Extract the [x, y] coordinate from the center of the cell holding the provided text.  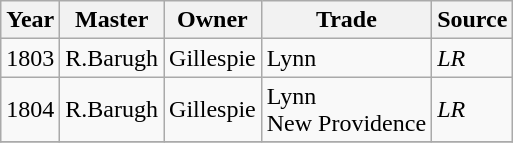
LynnNew Providence [346, 110]
1803 [30, 58]
Source [472, 20]
Owner [213, 20]
Trade [346, 20]
Lynn [346, 58]
Master [112, 20]
1804 [30, 110]
Year [30, 20]
